Determine the [X, Y] coordinate at the center of the cell enclosing the given text.  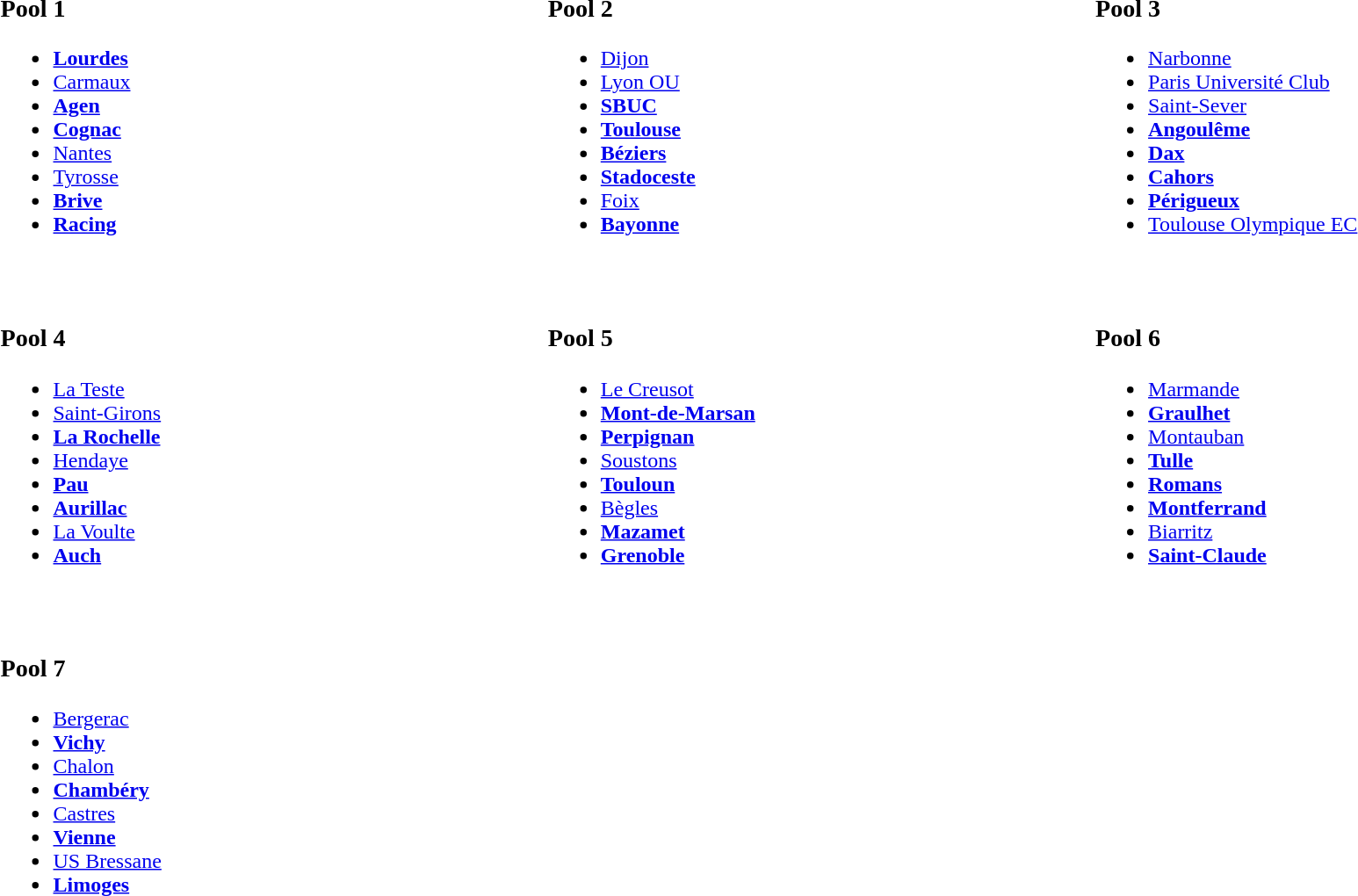
Pool 5Le CreusotMont-de-MarsanPerpignanSoustonsToulounBèglesMazametGrenoble [813, 431]
